Locate the cell with the specified text and output its [x, y] center coordinate. 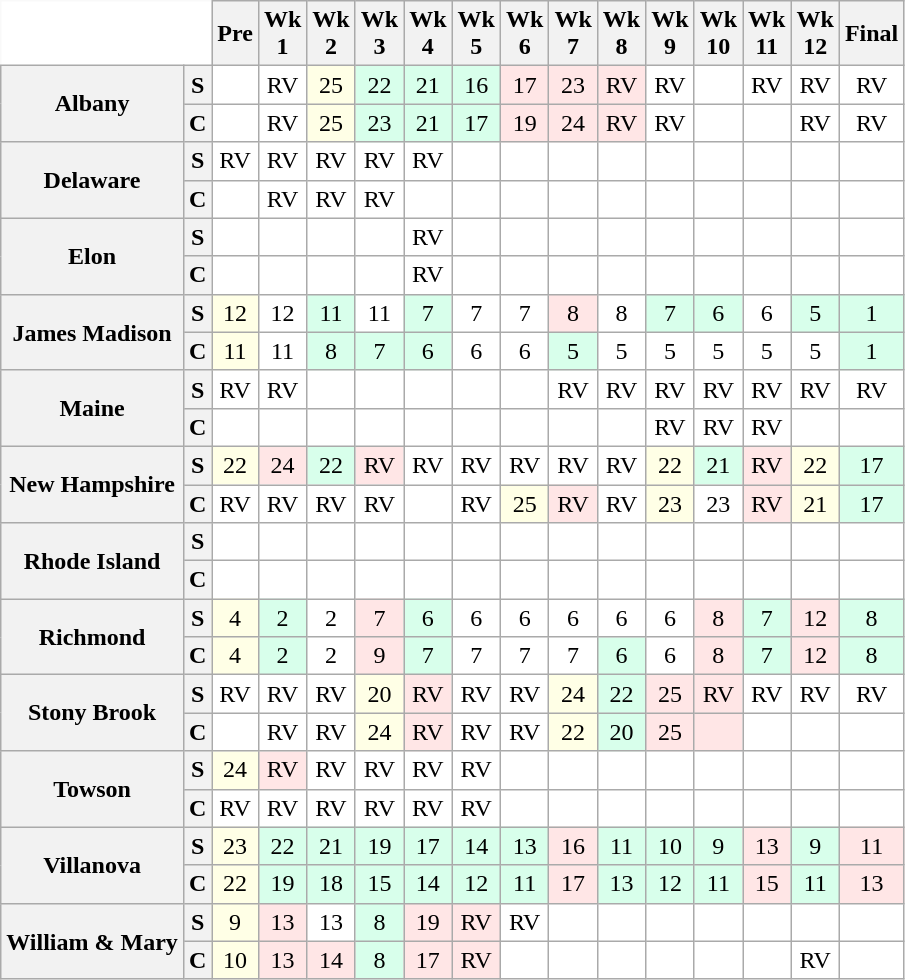
Villanova [92, 865]
Elon [92, 256]
Stony Brook [92, 713]
Wk10 [718, 34]
Wk2 [331, 34]
Wk8 [621, 34]
Wk7 [573, 34]
18 [331, 884]
Richmond [92, 637]
Maine [92, 408]
James Madison [92, 332]
Towson [92, 789]
Wk9 [670, 34]
New Hampshire [92, 484]
Wk1 [282, 34]
Wk6 [524, 34]
Wk4 [428, 34]
Pre [236, 34]
William & Mary [92, 941]
Albany [92, 104]
Wk11 [767, 34]
Wk3 [379, 34]
Wk12 [815, 34]
Wk5 [476, 34]
Final [871, 34]
Rhode Island [92, 561]
Delaware [92, 180]
